Identify which cell holds the provided text, then report its (X, Y) central coordinate. 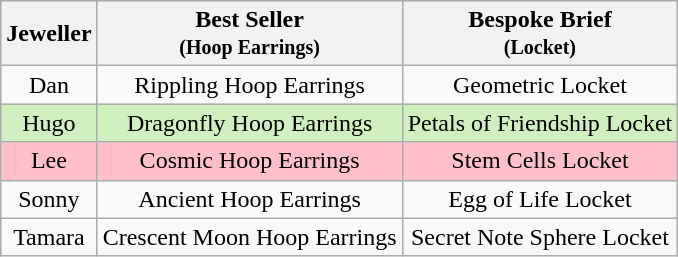
Rippling Hoop Earrings (250, 85)
Geometric Locket (540, 85)
Lee (49, 161)
Cosmic Hoop Earrings (250, 161)
Petals of Friendship Locket (540, 123)
Hugo (49, 123)
Dan (49, 85)
Tamara (49, 237)
Stem Cells Locket (540, 161)
Bespoke Brief(Locket) (540, 34)
Best Seller(Hoop Earrings) (250, 34)
Sonny (49, 199)
Ancient Hoop Earrings (250, 199)
Jeweller (49, 34)
Crescent Moon Hoop Earrings (250, 237)
Dragonfly Hoop Earrings (250, 123)
Secret Note Sphere Locket (540, 237)
Egg of Life Locket (540, 199)
